Extract the [x, y] coordinate from the center of the cell holding the provided text.  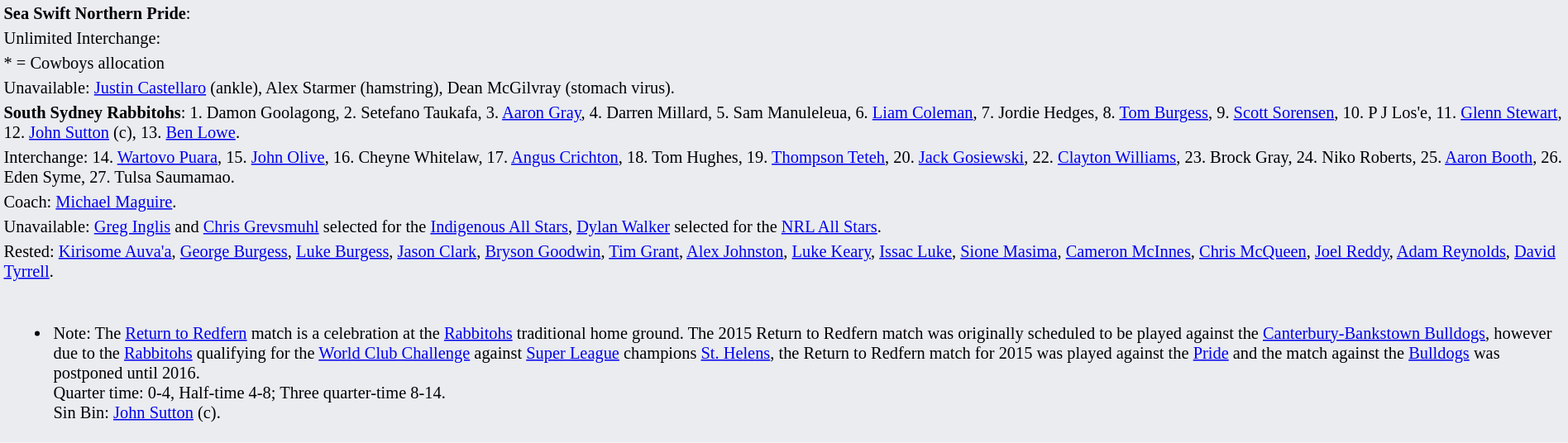
Unavailable: Justin Castellaro (ankle), Alex Starmer (hamstring), Dean McGilvray (stomach virus). [784, 88]
Unlimited Interchange: [784, 38]
* = Cowboys allocation [784, 63]
Unavailable: Greg Inglis and Chris Grevsmuhl selected for the Indigenous All Stars, Dylan Walker selected for the NRL All Stars. [784, 226]
Sea Swift Northern Pride: [784, 13]
Coach: Michael Maguire. [784, 202]
